Pinpoint the cell where the given text exists, returning its [x, y] midpoint coordinate. 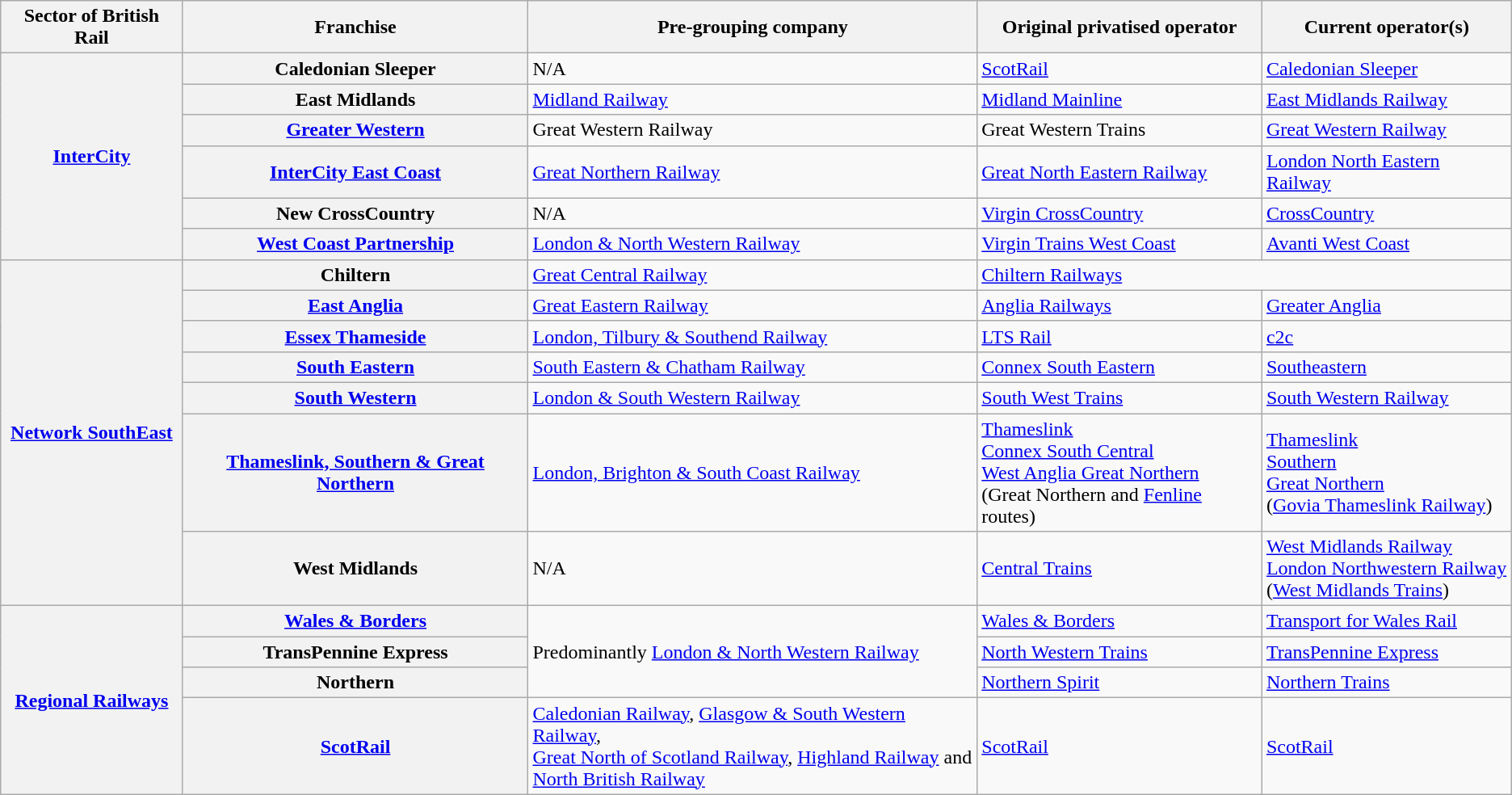
South West Trains [1119, 397]
London North Eastern Railway [1386, 171]
East Midlands Railway [1386, 99]
London, Brighton & South Coast Railway [753, 473]
Franchise [355, 27]
London, Tilbury & Southend Railway [753, 336]
Anglia Railways [1119, 305]
West Coast Partnership [355, 244]
East Anglia [355, 305]
Virgin Trains West Coast [1119, 244]
South Eastern [355, 367]
Caledonian Railway, Glasgow & South Western Railway,Great North of Scotland Railway, Highland Railway andNorth British Railway [753, 747]
ThameslinkConnex South CentralWest Anglia Great Northern(Great Northern and Fenline routes) [1119, 473]
Thameslink, Southern & Great Northern [355, 473]
Network SouthEast [92, 432]
Virgin CrossCountry [1119, 213]
Chiltern Railways [1245, 275]
Pre-grouping company [753, 27]
Midland Mainline [1119, 99]
Greater Anglia [1386, 305]
Chiltern [355, 275]
East Midlands [355, 99]
Northern Spirit [1119, 683]
West Midlands RailwayLondon Northwestern Railway(West Midlands Trains) [1386, 569]
InterCity East Coast [355, 171]
Current operator(s) [1386, 27]
Great Western Trains [1119, 130]
London & South Western Railway [753, 397]
Avanti West Coast [1386, 244]
Sector of British Rail [92, 27]
Transport for Wales Rail [1386, 621]
Northern Trains [1386, 683]
Central Trains [1119, 569]
South Western Railway [1386, 397]
Connex South Eastern [1119, 367]
ThameslinkSouthernGreat Northern(Govia Thameslink Railway) [1386, 473]
South Western [355, 397]
New CrossCountry [355, 213]
CrossCountry [1386, 213]
Greater Western [355, 130]
Great Northern Railway [753, 171]
Predominantly London & North Western Railway [753, 652]
Great Central Railway [753, 275]
Northern [355, 683]
Great Eastern Railway [753, 305]
c2c [1386, 336]
LTS Rail [1119, 336]
Essex Thameside [355, 336]
South Eastern & Chatham Railway [753, 367]
West Midlands [355, 569]
Southeastern [1386, 367]
Regional Railways [92, 700]
InterCity [92, 157]
London & North Western Railway [753, 244]
Great North Eastern Railway [1119, 171]
Original privatised operator [1119, 27]
North Western Trains [1119, 652]
Midland Railway [753, 99]
